Search for the cell housing the specified text and yield its [X, Y] center coordinate. 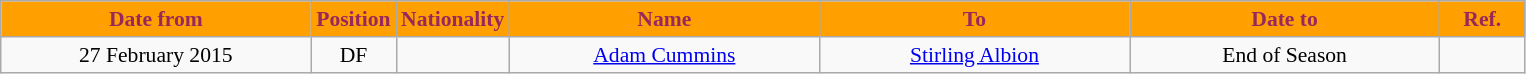
Ref. [1482, 19]
27 February 2015 [156, 55]
Adam Cummins [664, 55]
Position [354, 19]
Nationality [452, 19]
Date to [1285, 19]
End of Season [1285, 55]
Stirling Albion [974, 55]
DF [354, 55]
Name [664, 19]
Date from [156, 19]
To [974, 19]
